Return the (X, Y) coordinate for the center point of the cell that contains the specified text.  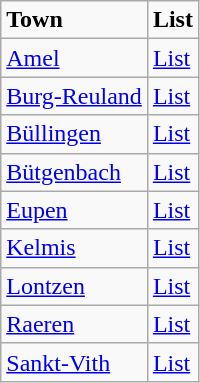
Büllingen (74, 134)
Bütgenbach (74, 172)
Burg-Reuland (74, 96)
Eupen (74, 210)
Town (74, 20)
Sankt-Vith (74, 362)
Kelmis (74, 248)
Amel (74, 58)
Lontzen (74, 286)
Raeren (74, 324)
